Locate the cell with the specified text and output its (X, Y) center coordinate. 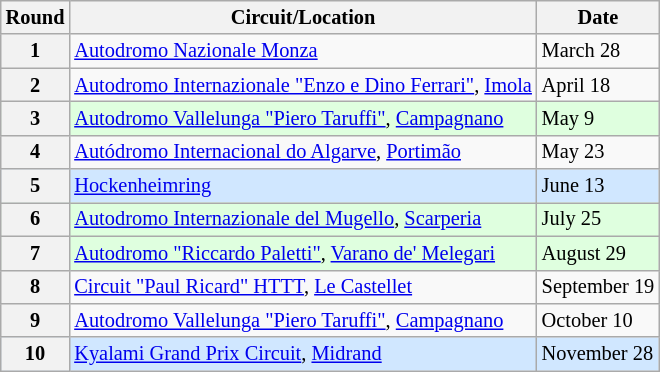
May 9 (598, 118)
9 (36, 320)
Round (36, 17)
1 (36, 51)
Autodromo Internazionale "Enzo e Dino Ferrari", Imola (302, 85)
Kyalami Grand Prix Circuit, Midrand (302, 354)
Autodromo "Riccardo Paletti", Varano de' Melegari (302, 253)
Date (598, 17)
Circuit "Paul Ricard" HTTT, Le Castellet (302, 287)
July 25 (598, 219)
Autodromo Internazionale del Mugello, Scarperia (302, 219)
5 (36, 186)
Autodromo Nazionale Monza (302, 51)
September 19 (598, 287)
April 18 (598, 85)
3 (36, 118)
6 (36, 219)
August 29 (598, 253)
November 28 (598, 354)
Hockenheimring (302, 186)
May 23 (598, 152)
Circuit/Location (302, 17)
2 (36, 85)
October 10 (598, 320)
10 (36, 354)
June 13 (598, 186)
7 (36, 253)
8 (36, 287)
March 28 (598, 51)
4 (36, 152)
Autódromo Internacional do Algarve, Portimão (302, 152)
